Pinpoint the cell where the given text exists, returning its (x, y) midpoint coordinate. 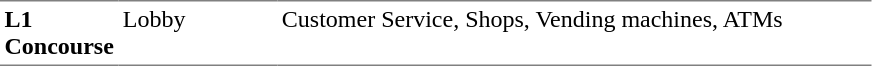
L1Concourse (59, 33)
Lobby (198, 33)
Customer Service, Shops, Vending machines, ATMs (574, 33)
